Search for the cell housing the specified text and yield its (x, y) center coordinate. 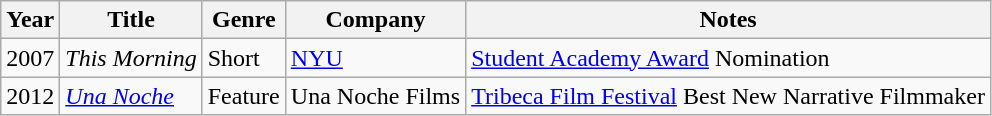
Tribeca Film Festival Best New Narrative Filmmaker (728, 96)
Company (375, 20)
Student Academy Award Nomination (728, 58)
2007 (30, 58)
NYU (375, 58)
This Morning (131, 58)
Una Noche (131, 96)
Feature (244, 96)
Title (131, 20)
Year (30, 20)
2012 (30, 96)
Genre (244, 20)
Notes (728, 20)
Una Noche Films (375, 96)
Short (244, 58)
